Search for the cell housing the specified text and yield its [x, y] center coordinate. 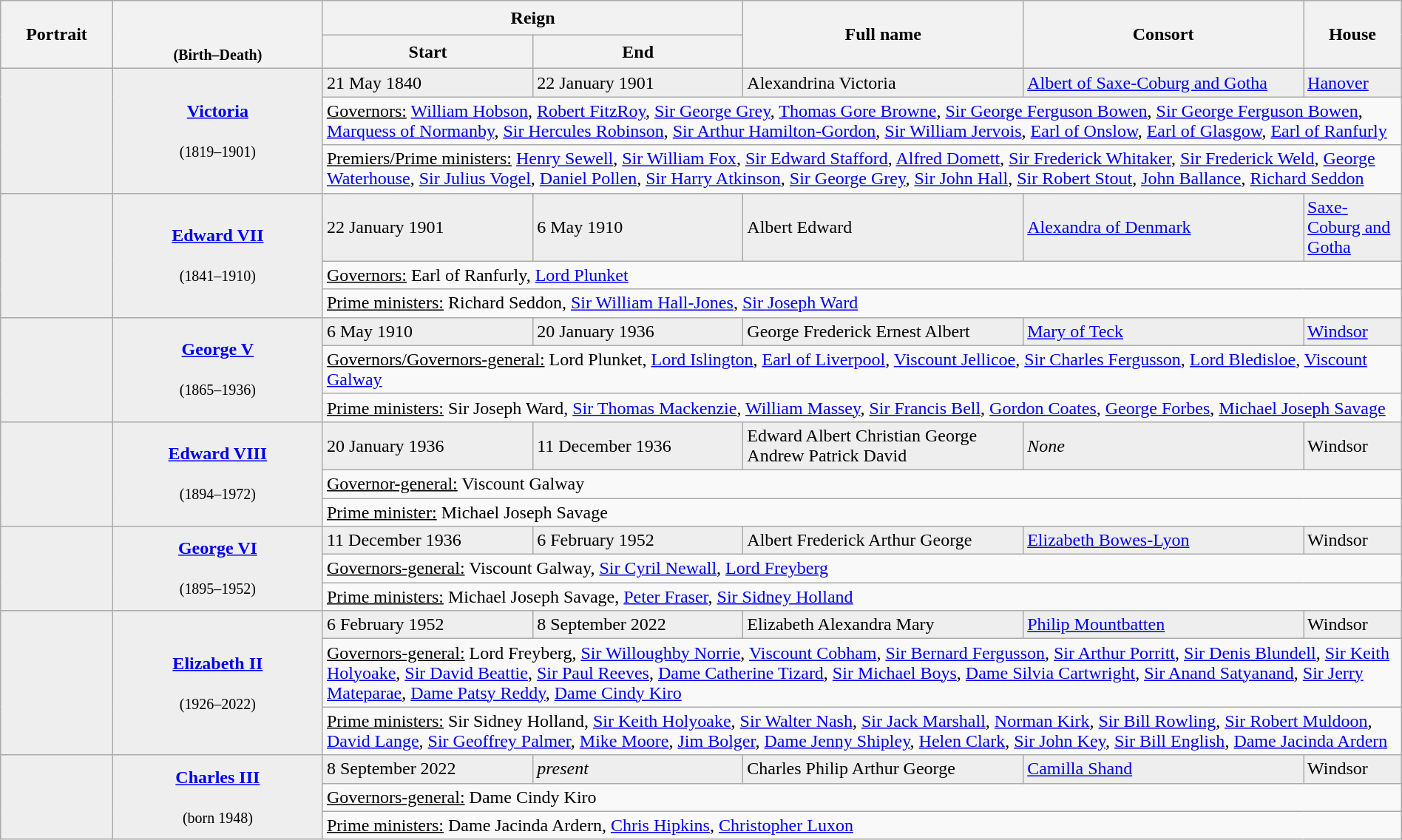
Governors-general: Dame Cindy Kiro [862, 797]
Mary of Teck [1164, 331]
Camilla Shand [1164, 769]
Saxe-Coburg and Gotha [1353, 227]
George V(1865–1936) [217, 370]
(Birth–Death) [217, 35]
Full name [883, 35]
Governors-general: Viscount Galway, Sir Cyril Newall, Lord Freyberg [862, 569]
Governor-general: Viscount Galway [862, 484]
Elizabeth II(1926–2022) [217, 683]
Edward VIII(1894–1972) [217, 473]
21 May 1840 [427, 83]
None [1164, 445]
Philip Mountbatten [1164, 625]
Albert of Saxe-Coburg and Gotha [1164, 83]
Elizabeth Bowes-Lyon [1164, 541]
Albert Frederick Arthur George [883, 541]
Albert Edward [883, 227]
Prime minister: Michael Joseph Savage [862, 512]
Start [427, 52]
Elizabeth Alexandra Mary [883, 625]
Hanover [1353, 83]
Edward Albert Christian George Andrew Patrick David [883, 445]
Prime ministers: Michael Joseph Savage, Peter Fraser, Sir Sidney Holland [862, 597]
Victoria(1819–1901) [217, 131]
Portrait [57, 35]
present [638, 769]
Governors: Earl of Ranfurly, Lord Plunket [862, 275]
Reign [532, 18]
Consort [1164, 35]
Prime ministers: Richard Seddon, Sir William Hall-Jones, Sir Joseph Ward [862, 303]
Charles Philip Arthur George [883, 769]
Charles III(born 1948) [217, 797]
George VI(1895–1952) [217, 569]
End [638, 52]
Edward VII(1841–1910) [217, 255]
Prime ministers: Dame Jacinda Ardern, Chris Hipkins, Christopher Luxon [862, 825]
Prime ministers: Sir Joseph Ward, Sir Thomas Mackenzie, William Massey, Sir Francis Bell, Gordon Coates, George Forbes, Michael Joseph Savage [862, 407]
Alexandrina Victoria [883, 83]
House [1353, 35]
Alexandra of Denmark [1164, 227]
George Frederick Ernest Albert [883, 331]
